Capture the cell that displays the provided text and extract its (x, y) central coordinate. 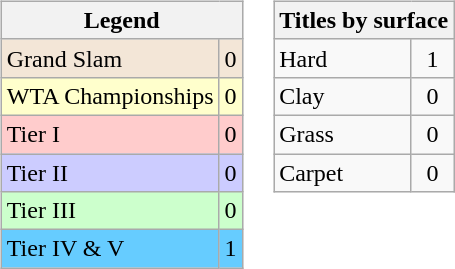
Grass (343, 134)
Tier III (110, 211)
Tier IV & V (110, 249)
Clay (343, 96)
Legend (122, 20)
Tier II (110, 173)
WTA Championships (110, 96)
Hard (343, 58)
Carpet (343, 173)
Grand Slam (110, 58)
Titles by surface (364, 20)
Tier I (110, 134)
